Identify which cell holds the provided text, then report its (X, Y) central coordinate. 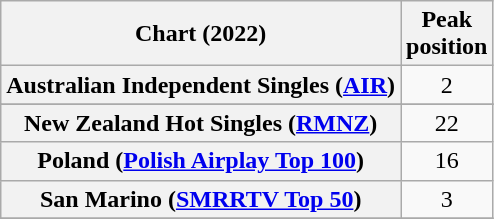
3 (447, 199)
Peakposition (447, 34)
22 (447, 123)
New Zealand Hot Singles (RMNZ) (201, 123)
San Marino (SMRRTV Top 50) (201, 199)
16 (447, 161)
Poland (Polish Airplay Top 100) (201, 161)
Australian Independent Singles (AIR) (201, 85)
Chart (2022) (201, 34)
2 (447, 85)
